Find where the given text appears and provide that cell's center as [X, Y] coordinate. 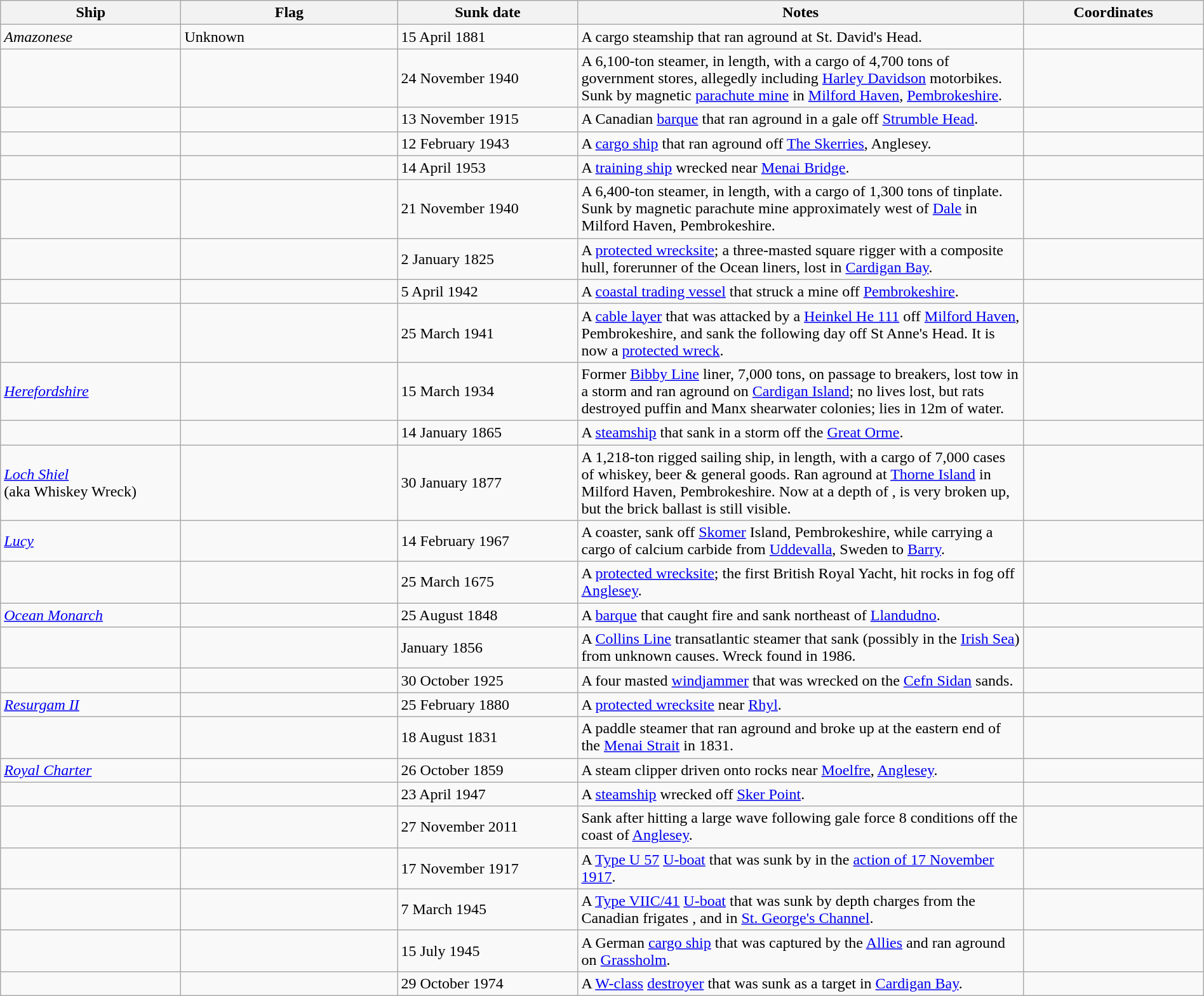
14 February 1967 [488, 541]
A coaster, sank off Skomer Island, Pembrokeshire, while carrying a cargo of calcium carbide from Uddevalla, Sweden to Barry. [800, 541]
A training ship wrecked near Menai Bridge. [800, 168]
A protected wrecksite; a three-masted square rigger with a composite hull, forerunner of the Ocean liners, lost in Cardigan Bay. [800, 259]
18 August 1831 [488, 738]
Notes [800, 13]
A W-class destroyer that was sunk as a target in Cardigan Bay. [800, 983]
January 1856 [488, 647]
A cargo steamship that ran aground at St. David's Head. [800, 37]
A coastal trading vessel that struck a mine off Pembrokeshire. [800, 291]
Sunk date [488, 13]
Ocean Monarch [91, 615]
25 March 1675 [488, 583]
Loch Shiel(aka Whiskey Wreck) [91, 482]
23 April 1947 [488, 794]
14 January 1865 [488, 432]
A German cargo ship that was captured by the Allies and ran aground on Grassholm. [800, 951]
Resurgam II [91, 705]
A steamship wrecked off Sker Point. [800, 794]
27 November 2011 [488, 827]
25 February 1880 [488, 705]
13 November 1915 [488, 119]
A barque that caught fire and sank northeast of Llandudno. [800, 615]
Herefordshire [91, 391]
2 January 1825 [488, 259]
A paddle steamer that ran aground and broke up at the eastern end of the Menai Strait in 1831. [800, 738]
A Type VIIC/41 U-boat that was sunk by depth charges from the Canadian frigates , and in St. George's Channel. [800, 909]
29 October 1974 [488, 983]
A Collins Line transatlantic steamer that sank (possibly in the Irish Sea) from unknown causes. Wreck found in 1986. [800, 647]
25 August 1848 [488, 615]
A cargo ship that ran aground off The Skerries, Anglesey. [800, 143]
A steamship that sank in a storm off the Great Orme. [800, 432]
30 January 1877 [488, 482]
5 April 1942 [488, 291]
A protected wrecksite; the first British Royal Yacht, hit rocks in fog off Anglesey. [800, 583]
15 April 1881 [488, 37]
A steam clipper driven onto rocks near Moelfre, Anglesey. [800, 770]
15 July 1945 [488, 951]
12 February 1943 [488, 143]
Amazonese [91, 37]
24 November 1940 [488, 78]
Coordinates [1113, 13]
A Type U 57 U-boat that was sunk by in the action of 17 November 1917. [800, 868]
Ship [91, 13]
A Canadian barque that ran aground in a gale off Strumble Head. [800, 119]
Sank after hitting a large wave following gale force 8 conditions off the coast of Anglesey. [800, 827]
Unknown [290, 37]
Flag [290, 13]
A protected wrecksite near Rhyl. [800, 705]
25 March 1941 [488, 333]
26 October 1859 [488, 770]
30 October 1925 [488, 681]
Lucy [91, 541]
7 March 1945 [488, 909]
21 November 1940 [488, 209]
A four masted windjammer that was wrecked on the Cefn Sidan sands. [800, 681]
Royal Charter [91, 770]
15 March 1934 [488, 391]
14 April 1953 [488, 168]
17 November 1917 [488, 868]
